Determine the [x, y] coordinate at the center of the cell enclosing the given text.  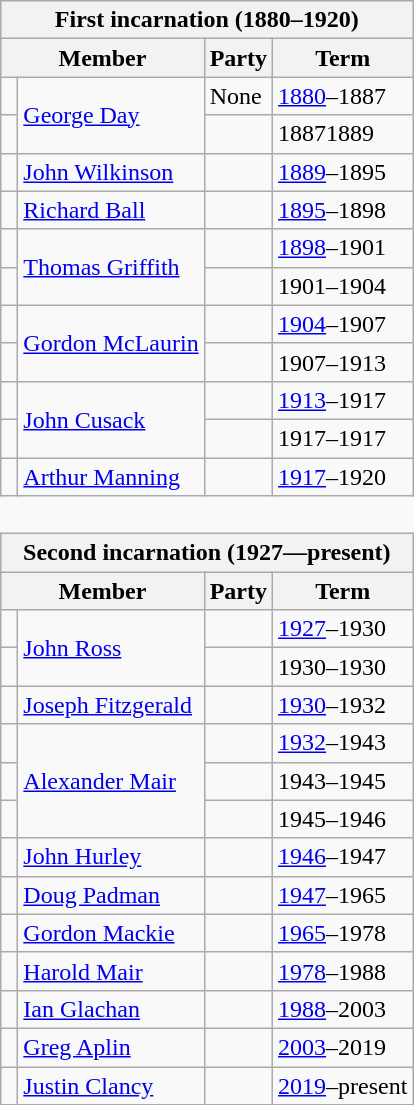
1978–1988 [343, 971]
None [238, 96]
1946–1947 [343, 857]
1947–1965 [343, 895]
Harold Mair [111, 971]
1945–1946 [343, 819]
Gordon McLaurin [111, 343]
1965–1978 [343, 933]
John Wilkinson [111, 172]
First incarnation (1880–1920) [207, 20]
Richard Ball [111, 210]
1943–1945 [343, 781]
1901–1904 [343, 286]
2003–2019 [343, 1047]
George Day [111, 115]
Alexander Mair [111, 781]
2019–present [343, 1085]
1930–1930 [343, 667]
John Hurley [111, 857]
Joseph Fitzgerald [111, 705]
John Cusack [111, 419]
1880–1887 [343, 96]
1927–1930 [343, 629]
1904–1907 [343, 324]
1895–1898 [343, 210]
1898–1901 [343, 248]
1917–1917 [343, 438]
Arthur Manning [111, 477]
1930–1932 [343, 705]
1932–1943 [343, 743]
1917–1920 [343, 477]
18871889 [343, 134]
Doug Padman [111, 895]
Gordon Mackie [111, 933]
Ian Glachan [111, 1009]
Second incarnation (1927—present) [207, 553]
1889–1895 [343, 172]
Justin Clancy [111, 1085]
1988–2003 [343, 1009]
1907–1913 [343, 362]
Greg Aplin [111, 1047]
1913–1917 [343, 400]
John Ross [111, 648]
Thomas Griffith [111, 267]
